Scan for the cell matching the given text and deliver its [x, y] coordinate at center. 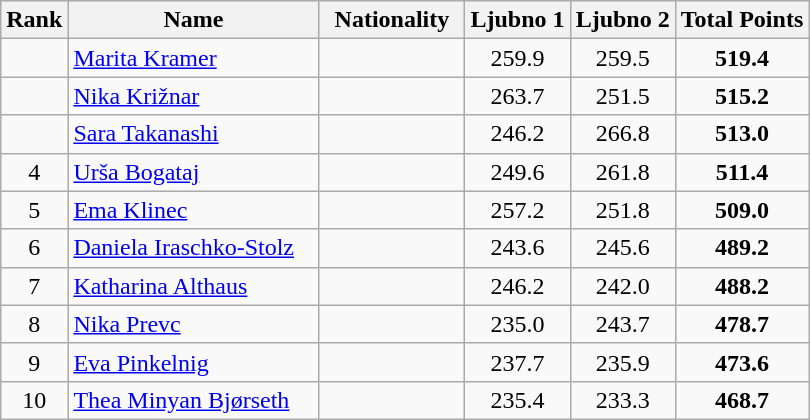
489.2 [742, 248]
513.0 [742, 134]
4 [34, 172]
6 [34, 248]
257.2 [518, 210]
8 [34, 324]
245.6 [622, 248]
515.2 [742, 96]
478.7 [742, 324]
Thea Minyan Bjørseth [194, 400]
9 [34, 362]
Rank [34, 20]
10 [34, 400]
Ljubno 1 [518, 20]
Urša Bogataj [194, 172]
Nationality [392, 20]
243.6 [518, 248]
519.4 [742, 58]
259.9 [518, 58]
249.6 [518, 172]
Eva Pinkelnig [194, 362]
Ljubno 2 [622, 20]
Nika Križnar [194, 96]
259.5 [622, 58]
Marita Kramer [194, 58]
261.8 [622, 172]
Katharina Althaus [194, 286]
251.8 [622, 210]
Daniela Iraschko-Stolz [194, 248]
473.6 [742, 362]
243.7 [622, 324]
Name [194, 20]
235.9 [622, 362]
266.8 [622, 134]
7 [34, 286]
233.3 [622, 400]
Total Points [742, 20]
5 [34, 210]
468.7 [742, 400]
263.7 [518, 96]
242.0 [622, 286]
488.2 [742, 286]
Sara Takanashi [194, 134]
Ema Klinec [194, 210]
Nika Prevc [194, 324]
251.5 [622, 96]
237.7 [518, 362]
235.0 [518, 324]
235.4 [518, 400]
511.4 [742, 172]
509.0 [742, 210]
